Capture the cell that displays the provided text and extract its (x, y) central coordinate. 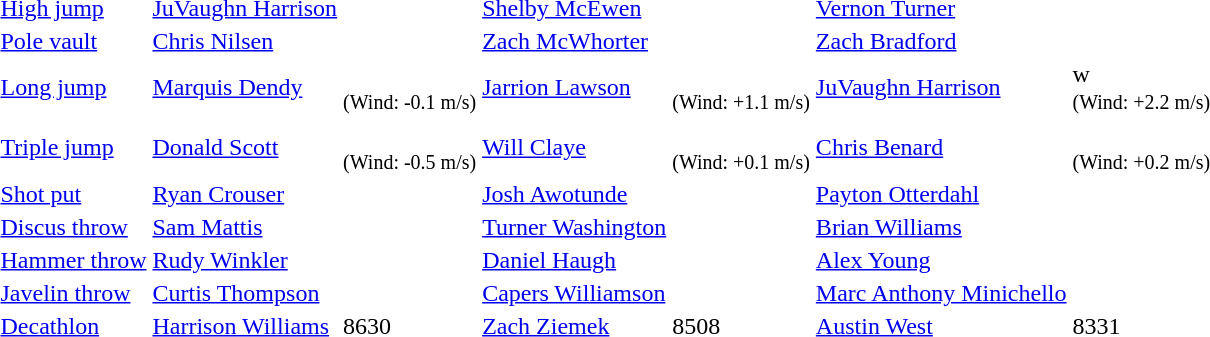
(Wind: +0.1 m/s) (742, 148)
(Wind: -0.1 m/s) (410, 88)
JuVaughn Harrison (941, 88)
Capers Williamson (574, 293)
Rudy Winkler (245, 260)
Josh Awotunde (574, 194)
Ryan Crouser (245, 194)
Chris Nilsen (245, 41)
Sam Mattis (245, 227)
Turner Washington (574, 227)
(Wind: +1.1 m/s) (742, 88)
(Wind: -0.5 m/s) (410, 148)
Curtis Thompson (245, 293)
Alex Young (941, 260)
Chris Benard (941, 148)
Zach McWhorter (574, 41)
Will Claye (574, 148)
Jarrion Lawson (574, 88)
Brian Williams (941, 227)
Zach Bradford (941, 41)
Marquis Dendy (245, 88)
Donald Scott (245, 148)
Daniel Haugh (574, 260)
Marc Anthony Minichello (941, 293)
Payton Otterdahl (941, 194)
